Determine the [X, Y] coordinate at the center of the cell enclosing the given text.  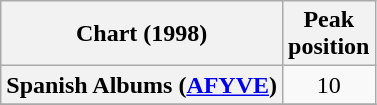
10 [329, 85]
Chart (1998) [142, 34]
Spanish Albums (AFYVE) [142, 85]
Peakposition [329, 34]
